For the text-containing cell, return its midpoint in [X, Y] coordinate format. 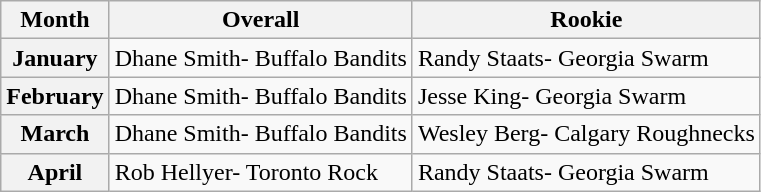
January [55, 58]
Month [55, 20]
Rob Hellyer- Toronto Rock [260, 172]
Wesley Berg- Calgary Roughnecks [586, 134]
March [55, 134]
April [55, 172]
Overall [260, 20]
Rookie [586, 20]
Jesse King- Georgia Swarm [586, 96]
February [55, 96]
